Scan for the cell matching the given text and deliver its [x, y] coordinate at center. 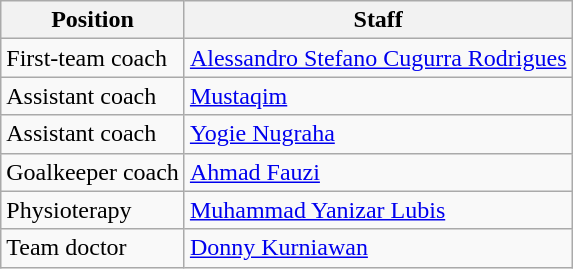
Staff [378, 20]
Team doctor [93, 248]
Mustaqim [378, 96]
Position [93, 20]
Ahmad Fauzi [378, 172]
Alessandro Stefano Cugurra Rodrigues [378, 58]
Donny Kurniawan [378, 248]
Yogie Nugraha [378, 134]
Physioterapy [93, 210]
First-team coach [93, 58]
Muhammad Yanizar Lubis [378, 210]
Goalkeeper coach [93, 172]
